Extract the (x, y) coordinate from the center of the cell holding the provided text.  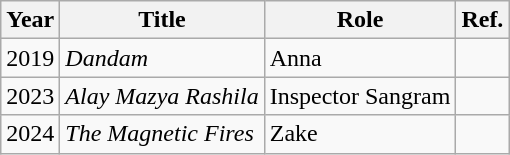
Dandam (162, 58)
Alay Mazya Rashila (162, 96)
Zake (360, 134)
2019 (30, 58)
Year (30, 20)
Ref. (482, 20)
Role (360, 20)
Anna (360, 58)
Title (162, 20)
2024 (30, 134)
The Magnetic Fires (162, 134)
Inspector Sangram (360, 96)
2023 (30, 96)
